Identify which cell holds the provided text, then report its [x, y] central coordinate. 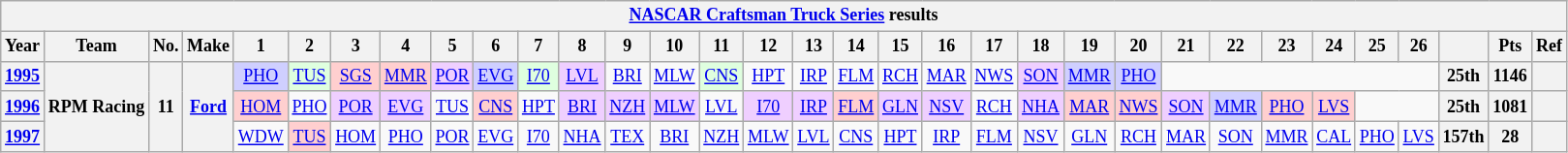
13 [814, 46]
Year [23, 46]
8 [582, 46]
1146 [1511, 76]
SGS [356, 76]
19 [1089, 46]
12 [769, 46]
15 [901, 46]
Make [209, 46]
14 [856, 46]
23 [1286, 46]
10 [674, 46]
9 [628, 46]
24 [1335, 46]
TEX [628, 136]
25 [1377, 46]
1996 [23, 107]
157th [1463, 136]
Ref [1550, 46]
WDW [261, 136]
7 [538, 46]
Pts [1511, 46]
26 [1418, 46]
20 [1139, 46]
NASCAR Craftsman Truck Series results [784, 15]
6 [496, 46]
CAL [1335, 136]
16 [946, 46]
4 [405, 46]
1081 [1511, 107]
1997 [23, 136]
No. [167, 46]
22 [1236, 46]
3 [356, 46]
Team [96, 46]
5 [452, 46]
2 [310, 46]
Ford [209, 107]
RPM Racing [96, 107]
18 [1041, 46]
1 [261, 46]
28 [1511, 136]
21 [1186, 46]
1995 [23, 76]
17 [994, 46]
